For the text-containing cell, return its midpoint in (X, Y) coordinate format. 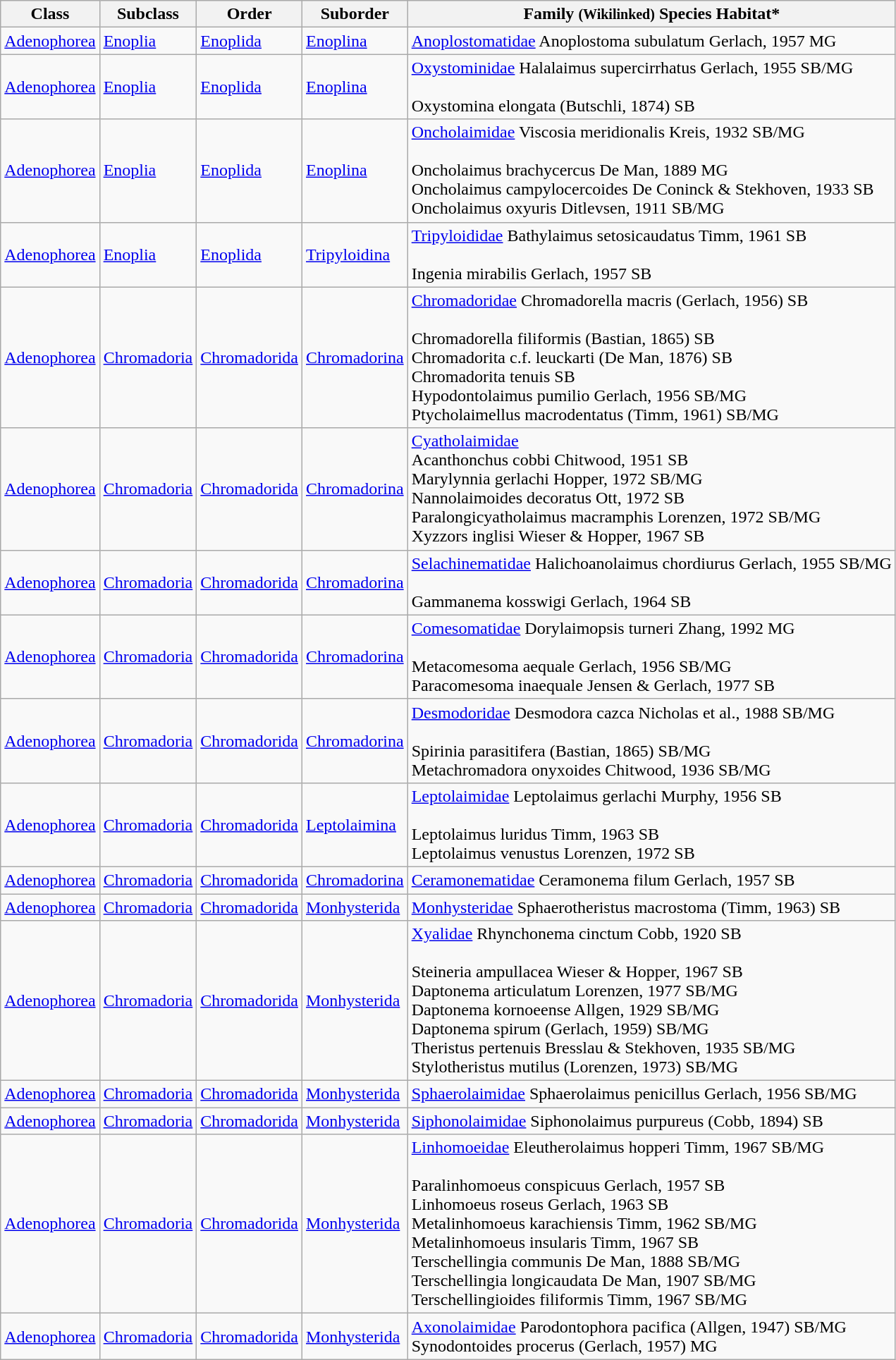
Tripyloididae Bathylaimus setosicaudatus Timm, 1961 SBIngenia mirabilis Gerlach, 1957 SB (651, 255)
Oxystominidae Halalaimus supercirrhatus Gerlach, 1955 SB/MGOxystomina elongata (Butschli, 1874) SB (651, 87)
Class (50, 14)
Selachinematidae Halichoanolaimus chordiurus Gerlach, 1955 SB/MGGammanema kosswigi Gerlach, 1964 SB (651, 582)
Sphaerolaimidae Sphaerolaimus penicillus Gerlach, 1956 SB/MG (651, 1094)
Order (250, 14)
Desmodoridae Desmodora cazca Nicholas et al., 1988 SB/MGSpirinia parasitifera (Bastian, 1865) SB/MG Metachromadora onyxoides Chitwood, 1936 SB/MG (651, 740)
Axonolaimidae Parodontophora pacifica (Allgen, 1947) SB/MGSynodontoides procerus (Gerlach, 1957) MG (651, 1337)
Ceramonematidae Ceramonema filum Gerlach, 1957 SB (651, 880)
Leptolaimidae Leptolaimus gerlachi Murphy, 1956 SBLeptolaimus luridus Timm, 1963 SB Leptolaimus venustus Lorenzen, 1972 SB (651, 825)
Suborder (355, 14)
Leptolaimina (355, 825)
Subclass (148, 14)
Monhysteridae Sphaerotheristus macrostoma (Timm, 1963) SB (651, 907)
Family (Wikilinked) Species Habitat* (651, 14)
Comesomatidae Dorylaimopsis turneri Zhang, 1992 MGMetacomesoma aequale Gerlach, 1956 SB/MG Paracomesoma inaequale Jensen & Gerlach, 1977 SB (651, 657)
Tripyloidina (355, 255)
Anoplostomatidae Anoplostoma subulatum Gerlach, 1957 MG (651, 41)
Siphonolaimidae Siphonolaimus purpureus (Cobb, 1894) SB (651, 1121)
